Find where the given text appears and provide that cell's center as (X, Y) coordinate. 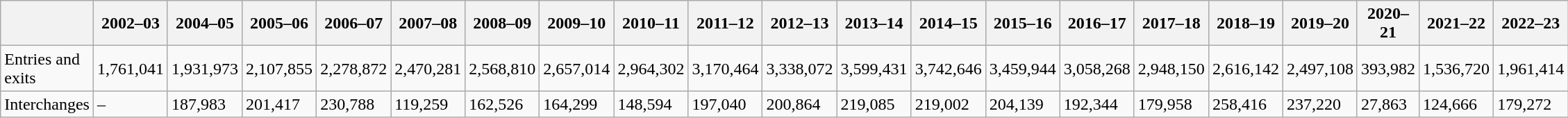
2017–18 (1171, 24)
2,964,302 (651, 68)
3,599,431 (874, 68)
258,416 (1246, 104)
162,526 (503, 104)
2015–16 (1022, 24)
393,982 (1387, 68)
237,220 (1319, 104)
164,299 (576, 104)
187,983 (204, 104)
2,657,014 (576, 68)
1,761,041 (131, 68)
2,568,810 (503, 68)
2,107,855 (279, 68)
– (131, 104)
197,040 (725, 104)
2010–11 (651, 24)
2014–15 (949, 24)
179,958 (1171, 104)
2007–08 (428, 24)
200,864 (800, 104)
27,863 (1387, 104)
2,470,281 (428, 68)
2,948,150 (1171, 68)
2,616,142 (1246, 68)
1,931,973 (204, 68)
2016–17 (1097, 24)
2004–05 (204, 24)
2013–14 (874, 24)
230,788 (354, 104)
3,459,944 (1022, 68)
3,170,464 (725, 68)
3,338,072 (800, 68)
2011–12 (725, 24)
2022–23 (1531, 24)
2002–03 (131, 24)
2,278,872 (354, 68)
219,085 (874, 104)
2006–07 (354, 24)
Entries and exits (47, 68)
1,536,720 (1457, 68)
2005–06 (279, 24)
179,272 (1531, 104)
219,002 (949, 104)
119,259 (428, 104)
192,344 (1097, 104)
148,594 (651, 104)
201,417 (279, 104)
2,497,108 (1319, 68)
2008–09 (503, 24)
2018–19 (1246, 24)
3,742,646 (949, 68)
2021–22 (1457, 24)
3,058,268 (1097, 68)
2020–21 (1387, 24)
2012–13 (800, 24)
204,139 (1022, 104)
1,961,414 (1531, 68)
2019–20 (1319, 24)
2009–10 (576, 24)
124,666 (1457, 104)
Interchanges (47, 104)
